Detect which cell encompasses the target text, then output its (X, Y) center coordinate. 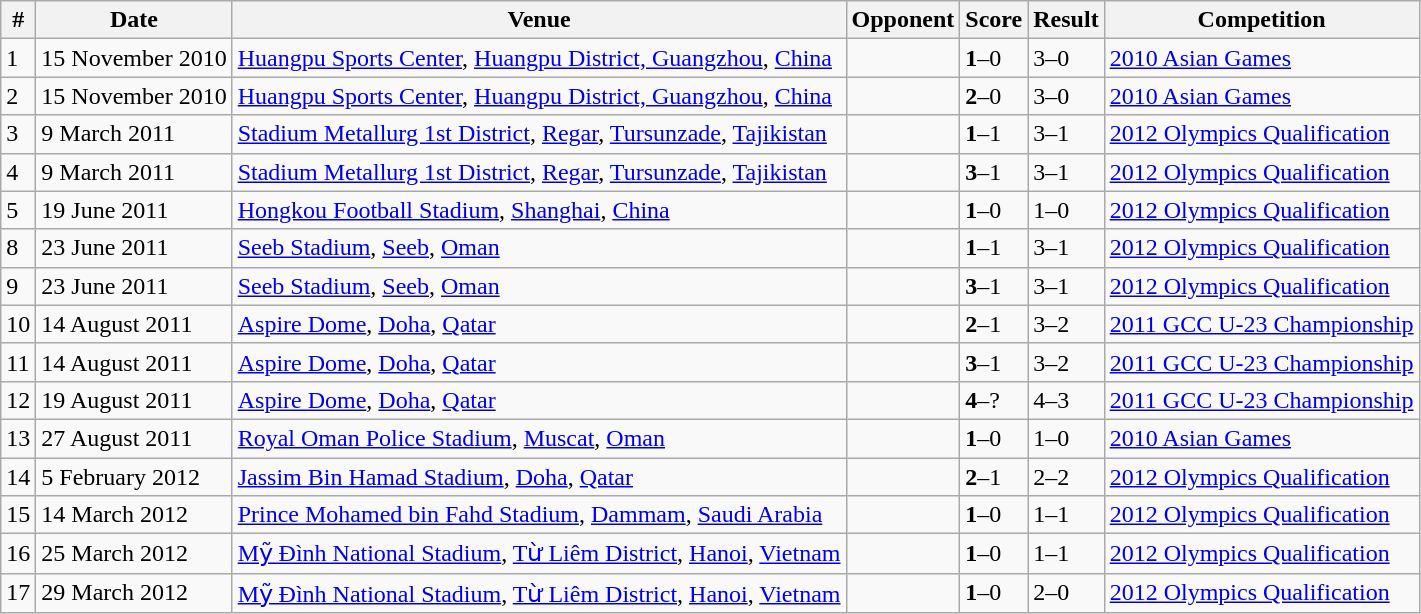
3 (18, 134)
Result (1066, 20)
17 (18, 593)
14 (18, 477)
12 (18, 400)
11 (18, 362)
Prince Mohamed bin Fahd Stadium, Dammam, Saudi Arabia (539, 515)
2–2 (1066, 477)
1 (18, 58)
4–? (994, 400)
Hongkou Football Stadium, Shanghai, China (539, 210)
5 February 2012 (134, 477)
Opponent (903, 20)
10 (18, 324)
# (18, 20)
15 (18, 515)
14 March 2012 (134, 515)
19 August 2011 (134, 400)
13 (18, 438)
Jassim Bin Hamad Stadium, Doha, Qatar (539, 477)
Royal Oman Police Stadium, Muscat, Oman (539, 438)
9 (18, 286)
Date (134, 20)
16 (18, 554)
27 August 2011 (134, 438)
8 (18, 248)
Score (994, 20)
29 March 2012 (134, 593)
4–3 (1066, 400)
25 March 2012 (134, 554)
Competition (1262, 20)
5 (18, 210)
Venue (539, 20)
2 (18, 96)
4 (18, 172)
19 June 2011 (134, 210)
